Locate the cell with the specified text and output its (x, y) center coordinate. 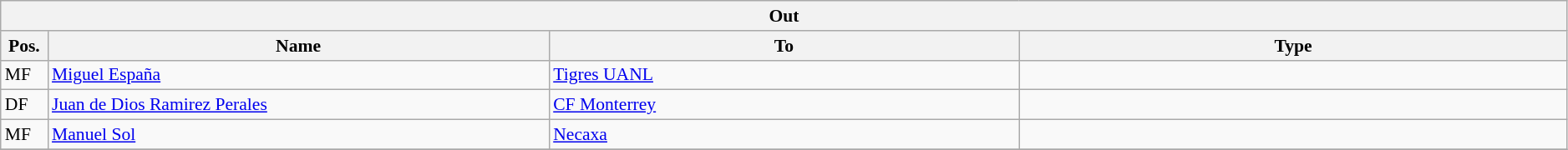
Manuel Sol (298, 135)
Miguel España (298, 75)
Juan de Dios Ramirez Perales (298, 105)
Necaxa (784, 135)
Type (1293, 46)
Pos. (24, 46)
Tigres UANL (784, 75)
Name (298, 46)
Out (784, 16)
DF (24, 105)
To (784, 46)
CF Monterrey (784, 105)
